Return the [x, y] coordinate for the center point of the cell that contains the specified text.  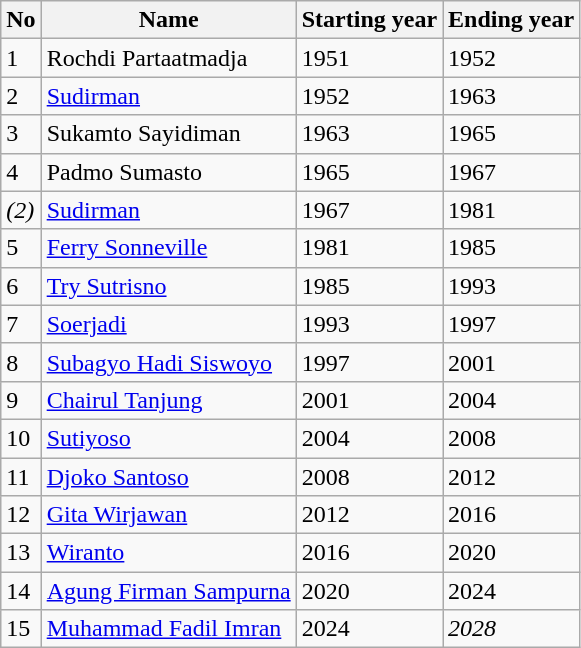
5 [21, 248]
Soerjadi [168, 324]
6 [21, 286]
7 [21, 324]
Muhammad Fadil Imran [168, 629]
Subagyo Hadi Siswoyo [168, 362]
12 [21, 515]
Name [168, 20]
8 [21, 362]
3 [21, 134]
Gita Wirjawan [168, 515]
Rochdi Partaatmadja [168, 58]
Starting year [369, 20]
Try Sutrisno [168, 286]
11 [21, 477]
15 [21, 629]
No [21, 20]
Ferry Sonneville [168, 248]
9 [21, 400]
Agung Firman Sampurna [168, 591]
4 [21, 172]
10 [21, 438]
2028 [512, 629]
Djoko Santoso [168, 477]
13 [21, 553]
Wiranto [168, 553]
1951 [369, 58]
Chairul Tanjung [168, 400]
Padmo Sumasto [168, 172]
Ending year [512, 20]
Sukamto Sayidiman [168, 134]
Sutiyoso [168, 438]
(2) [21, 210]
2 [21, 96]
1 [21, 58]
14 [21, 591]
